For the text-containing cell, return its midpoint in (x, y) coordinate format. 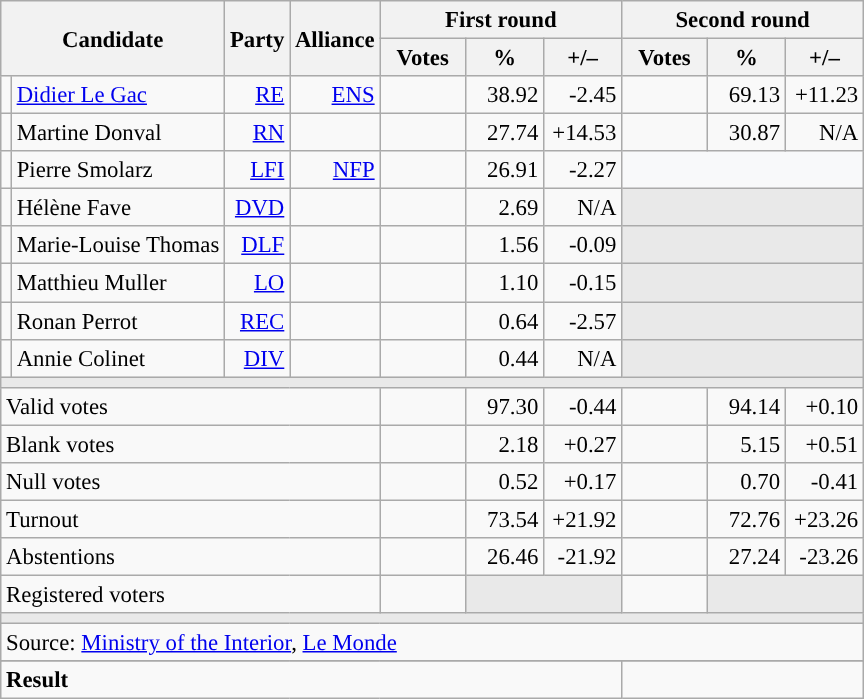
Source: Ministry of the Interior, Le Monde (432, 643)
Candidate (113, 38)
1.10 (505, 283)
+23.26 (824, 519)
0.70 (746, 482)
94.14 (746, 406)
Blank votes (190, 444)
73.54 (505, 519)
Result (312, 680)
5.15 (746, 444)
RE (258, 95)
27.24 (746, 557)
Valid votes (190, 406)
DVD (258, 208)
0.64 (505, 321)
Annie Colinet (118, 358)
Second round (743, 20)
+21.92 (583, 519)
+0.17 (583, 482)
Pierre Smolarz (118, 170)
-21.92 (583, 557)
-23.26 (824, 557)
Martine Donval (118, 133)
ENS (335, 95)
REC (258, 321)
-2.27 (583, 170)
RN (258, 133)
Hélène Fave (118, 208)
0.44 (505, 358)
LFI (258, 170)
0.52 (505, 482)
1.56 (505, 245)
First round (501, 20)
26.46 (505, 557)
+11.23 (824, 95)
-0.09 (583, 245)
DLF (258, 245)
-0.15 (583, 283)
+14.53 (583, 133)
-0.44 (583, 406)
69.13 (746, 95)
Registered voters (190, 594)
LO (258, 283)
NFP (335, 170)
+0.51 (824, 444)
2.18 (505, 444)
30.87 (746, 133)
27.74 (505, 133)
Didier Le Gac (118, 95)
+0.27 (583, 444)
Party (258, 38)
Abstentions (190, 557)
26.91 (505, 170)
+0.10 (824, 406)
Null votes (190, 482)
-2.45 (583, 95)
DIV (258, 358)
Turnout (190, 519)
Marie-Louise Thomas (118, 245)
72.76 (746, 519)
-0.41 (824, 482)
Matthieu Muller (118, 283)
Alliance (335, 38)
2.69 (505, 208)
38.92 (505, 95)
-2.57 (583, 321)
97.30 (505, 406)
Ronan Perrot (118, 321)
